Detect which cell encompasses the target text, then output its (X, Y) center coordinate. 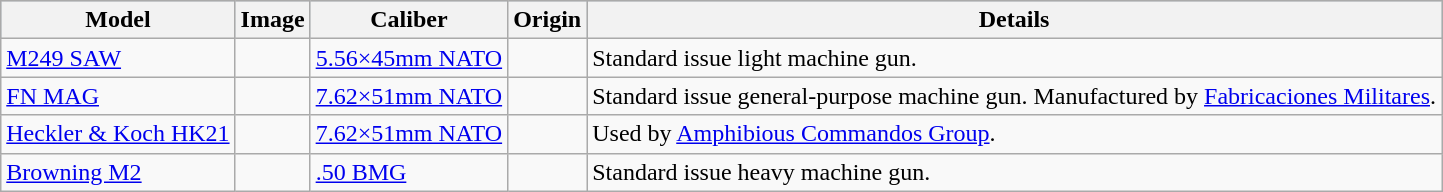
Origin (548, 20)
Details (1014, 20)
.50 BMG (409, 172)
Caliber (409, 20)
Heckler & Koch HK21 (118, 134)
Standard issue general-purpose machine gun. Manufactured by Fabricaciones Militares. (1014, 96)
M249 SAW (118, 58)
Standard issue heavy machine gun. (1014, 172)
Browning M2 (118, 172)
Standard issue light machine gun. (1014, 58)
Model (118, 20)
Image (272, 20)
Used by Amphibious Commandos Group. (1014, 134)
5.56×45mm NATO (409, 58)
FN MAG (118, 96)
